Locate the cell with the specified text and output its [X, Y] center coordinate. 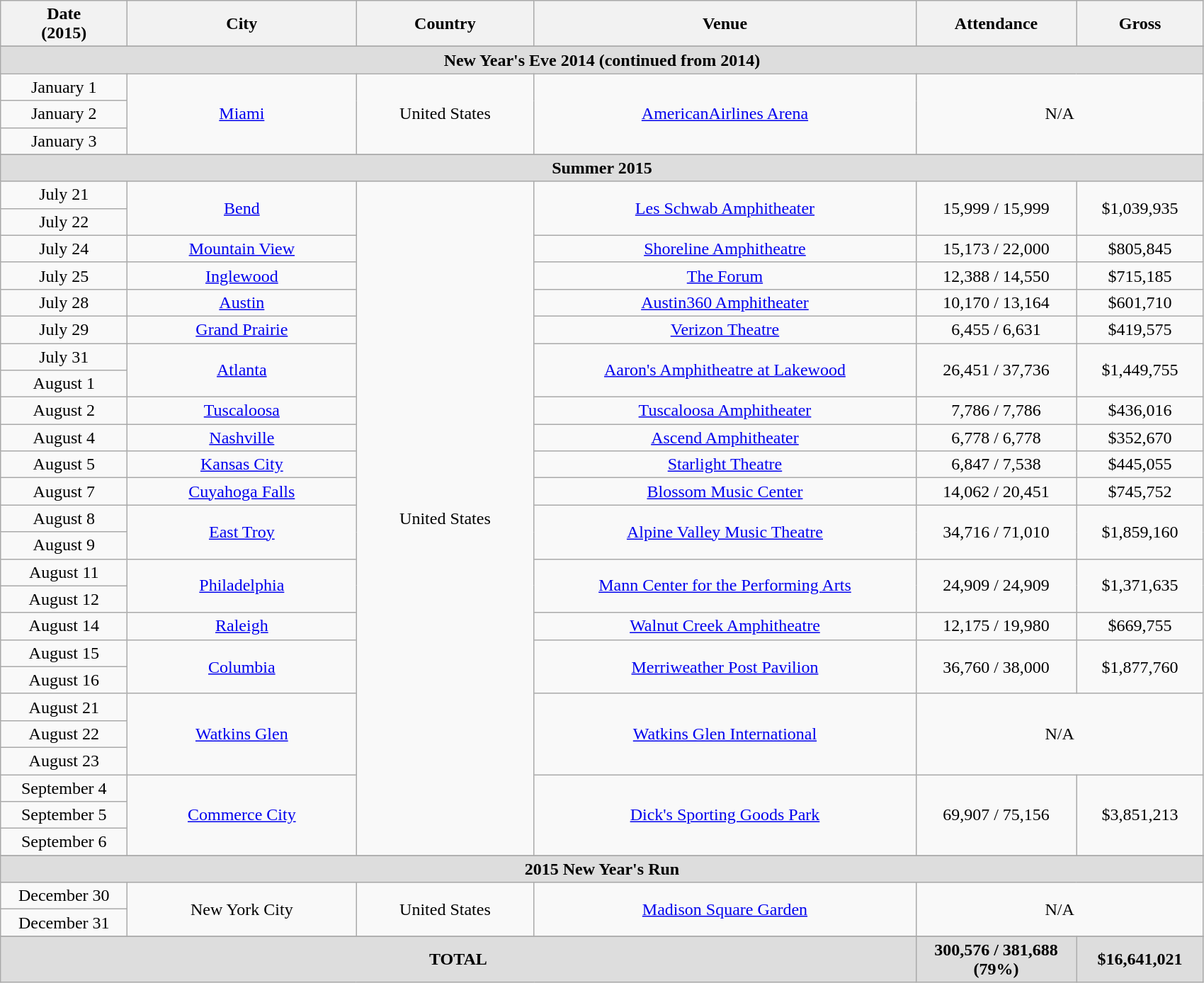
September 5 [64, 815]
Austin [242, 302]
Commerce City [242, 815]
26,451 / 37,736 [996, 370]
15,173 / 22,000 [996, 249]
Date(2015) [64, 24]
Atlanta [242, 370]
July 22 [64, 222]
August 1 [64, 384]
Cuyahoga Falls [242, 492]
July 29 [64, 329]
July 21 [64, 195]
$1,371,635 [1140, 586]
$745,752 [1140, 492]
24,909 / 24,909 [996, 586]
August 8 [64, 518]
300,576 / 381,688 (79%) [996, 959]
14,062 / 20,451 [996, 492]
2015 New Year's Run [602, 869]
Les Schwab Amphitheater [725, 208]
69,907 / 75,156 [996, 815]
August 4 [64, 438]
Bend [242, 208]
August 7 [64, 492]
$669,755 [1140, 626]
Starlight Theatre [725, 465]
Nashville [242, 438]
Tuscaloosa [242, 411]
15,999 / 15,999 [996, 208]
Blossom Music Center [725, 492]
$419,575 [1140, 329]
36,760 / 38,000 [996, 666]
Austin360 Amphitheater [725, 302]
TOTAL [458, 959]
Mountain View [242, 249]
Venue [725, 24]
$16,641,021 [1140, 959]
34,716 / 71,010 [996, 532]
$352,670 [1140, 438]
AmericanAirlines Arena [725, 114]
The Forum [725, 275]
City [242, 24]
July 25 [64, 275]
Shoreline Amphitheatre [725, 249]
August 2 [64, 411]
January 3 [64, 141]
Aaron's Amphitheatre at Lakewood [725, 370]
July 28 [64, 302]
12,388 / 14,550 [996, 275]
New Year's Eve 2014 (continued from 2014) [602, 60]
August 22 [64, 734]
December 31 [64, 923]
East Troy [242, 532]
Raleigh [242, 626]
$715,185 [1140, 275]
$1,449,755 [1140, 370]
Grand Prairie [242, 329]
$1,877,760 [1140, 666]
Tuscaloosa Amphitheater [725, 411]
Kansas City [242, 465]
7,786 / 7,786 [996, 411]
$1,039,935 [1140, 208]
$805,845 [1140, 249]
Merriweather Post Pavilion [725, 666]
Philadelphia [242, 586]
Summer 2015 [602, 168]
Gross [1140, 24]
January 2 [64, 114]
10,170 / 13,164 [996, 302]
Alpine Valley Music Theatre [725, 532]
Ascend Amphitheater [725, 438]
Columbia [242, 666]
$445,055 [1140, 465]
Verizon Theatre [725, 329]
August 21 [64, 707]
August 15 [64, 653]
Walnut Creek Amphitheatre [725, 626]
August 5 [64, 465]
$1,859,160 [1140, 532]
Dick's Sporting Goods Park [725, 815]
Madison Square Garden [725, 909]
August 11 [64, 572]
August 23 [64, 761]
July 31 [64, 356]
September 6 [64, 842]
December 30 [64, 896]
Mann Center for the Performing Arts [725, 586]
Inglewood [242, 275]
$601,710 [1140, 302]
$3,851,213 [1140, 815]
6,455 / 6,631 [996, 329]
6,847 / 7,538 [996, 465]
August 14 [64, 626]
August 9 [64, 545]
Miami [242, 114]
Attendance [996, 24]
August 16 [64, 680]
August 12 [64, 599]
6,778 / 6,778 [996, 438]
Watkins Glen [242, 734]
New York City [242, 909]
12,175 / 19,980 [996, 626]
September 4 [64, 788]
$436,016 [1140, 411]
Country [445, 24]
January 1 [64, 87]
July 24 [64, 249]
Watkins Glen International [725, 734]
